Output the [X, Y] coordinate of the center of the cell containing the given text.  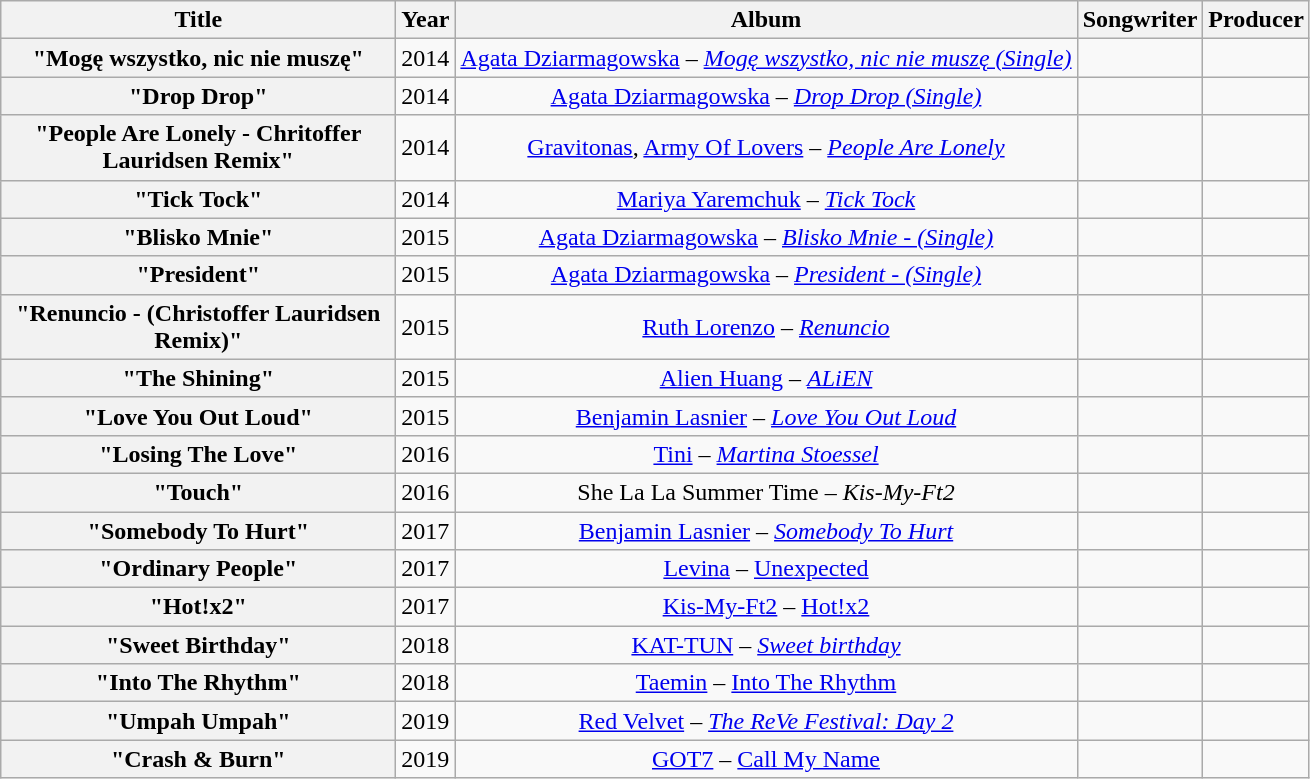
Ruth Lorenzo – Renuncio [766, 326]
Album [766, 20]
"Losing The Love" [198, 454]
"Drop Drop" [198, 96]
GOT7 – Call My Name [766, 759]
"Somebody To Hurt" [198, 531]
"Touch" [198, 492]
"Hot!x2" [198, 607]
Title [198, 20]
Agata Dziarmagowska – Mogę wszystko, nic nie muszę (Single) [766, 58]
"Tick Tock" [198, 199]
"Sweet Birthday" [198, 645]
Agata Dziarmagowska – Blisko Mnie - (Single) [766, 237]
"Crash & Burn" [198, 759]
"Renuncio - (Christoffer Lauridsen Remix)" [198, 326]
KAT-TUN – Sweet birthday [766, 645]
"People Are Lonely - Chritoffer Lauridsen Remix" [198, 148]
Year [426, 20]
Levina – Unexpected [766, 569]
"Love You Out Loud" [198, 416]
Benjamin Lasnier – Somebody To Hurt [766, 531]
Agata Dziarmagowska – President - (Single) [766, 275]
Agata Dziarmagowska – Drop Drop (Single) [766, 96]
"Umpah Umpah" [198, 721]
Mariya Yaremchuk – Tick Tock [766, 199]
Alien Huang – ALiEN [766, 378]
"Blisko Mnie" [198, 237]
She La La Summer Time – Kis-My-Ft2 [766, 492]
"President" [198, 275]
Tini – Martina Stoessel [766, 454]
Gravitonas, Army Of Lovers – People Are Lonely [766, 148]
Songwriter [1140, 20]
Benjamin Lasnier – Love You Out Loud [766, 416]
"Into The Rhythm" [198, 683]
"Mogę wszystko, nic nie muszę" [198, 58]
"Ordinary People" [198, 569]
"The Shining" [198, 378]
Kis-My-Ft2 – Hot!x2 [766, 607]
Taemin – Into The Rhythm [766, 683]
Producer [1256, 20]
Red Velvet – The ReVe Festival: Day 2 [766, 721]
